Locate the cell with the specified text and output its (x, y) center coordinate. 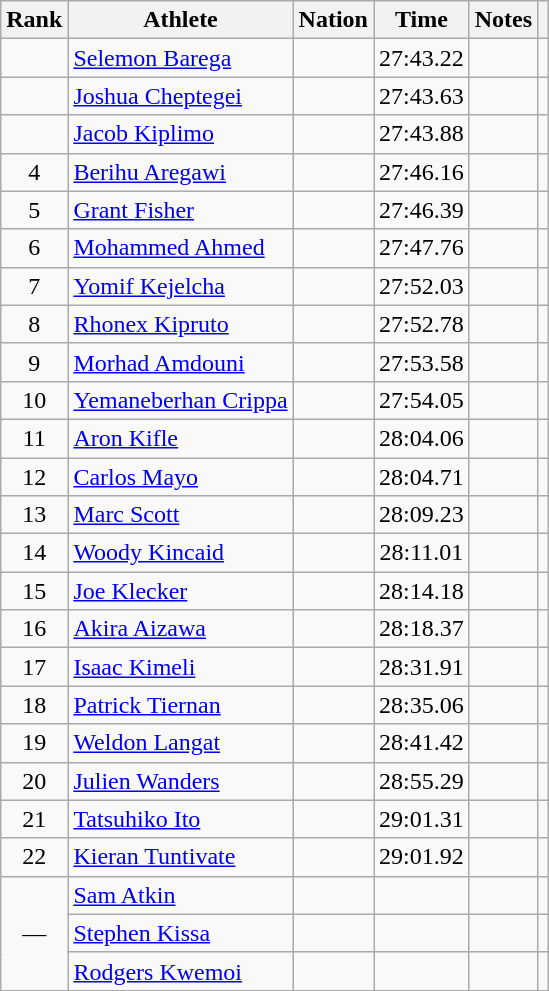
13 (34, 515)
27:43.22 (422, 58)
11 (34, 438)
28:41.42 (422, 743)
Julien Wanders (180, 781)
10 (34, 400)
Yemaneberhan Crippa (180, 400)
28:11.01 (422, 553)
27:46.39 (422, 210)
28:55.29 (422, 781)
29:01.92 (422, 857)
Joshua Cheptegei (180, 96)
5 (34, 210)
Akira Aizawa (180, 629)
9 (34, 362)
28:04.06 (422, 438)
Rhonex Kipruto (180, 324)
Notes (503, 20)
27:54.05 (422, 400)
6 (34, 248)
7 (34, 286)
Jacob Kiplimo (180, 134)
Joe Klecker (180, 591)
Tatsuhiko Ito (180, 819)
28:35.06 (422, 705)
27:52.78 (422, 324)
18 (34, 705)
28:31.91 (422, 667)
22 (34, 857)
27:52.03 (422, 286)
28:09.23 (422, 515)
12 (34, 477)
Isaac Kimeli (180, 667)
20 (34, 781)
29:01.31 (422, 819)
Weldon Langat (180, 743)
27:43.88 (422, 134)
28:18.37 (422, 629)
Rodgers Kwemoi (180, 971)
Sam Atkin (180, 895)
Athlete (180, 20)
Nation (333, 20)
27:46.16 (422, 172)
27:43.63 (422, 96)
21 (34, 819)
Carlos Mayo (180, 477)
19 (34, 743)
Grant Fisher (180, 210)
27:53.58 (422, 362)
— (34, 933)
Woody Kincaid (180, 553)
27:47.76 (422, 248)
Marc Scott (180, 515)
14 (34, 553)
28:14.18 (422, 591)
4 (34, 172)
Mohammed Ahmed (180, 248)
8 (34, 324)
15 (34, 591)
Berihu Aregawi (180, 172)
Selemon Barega (180, 58)
17 (34, 667)
Aron Kifle (180, 438)
Stephen Kissa (180, 933)
Morhad Amdouni (180, 362)
Patrick Tiernan (180, 705)
16 (34, 629)
28:04.71 (422, 477)
Time (422, 20)
Yomif Kejelcha (180, 286)
Rank (34, 20)
Kieran Tuntivate (180, 857)
